Output the (X, Y) coordinate of the center of the cell containing the given text.  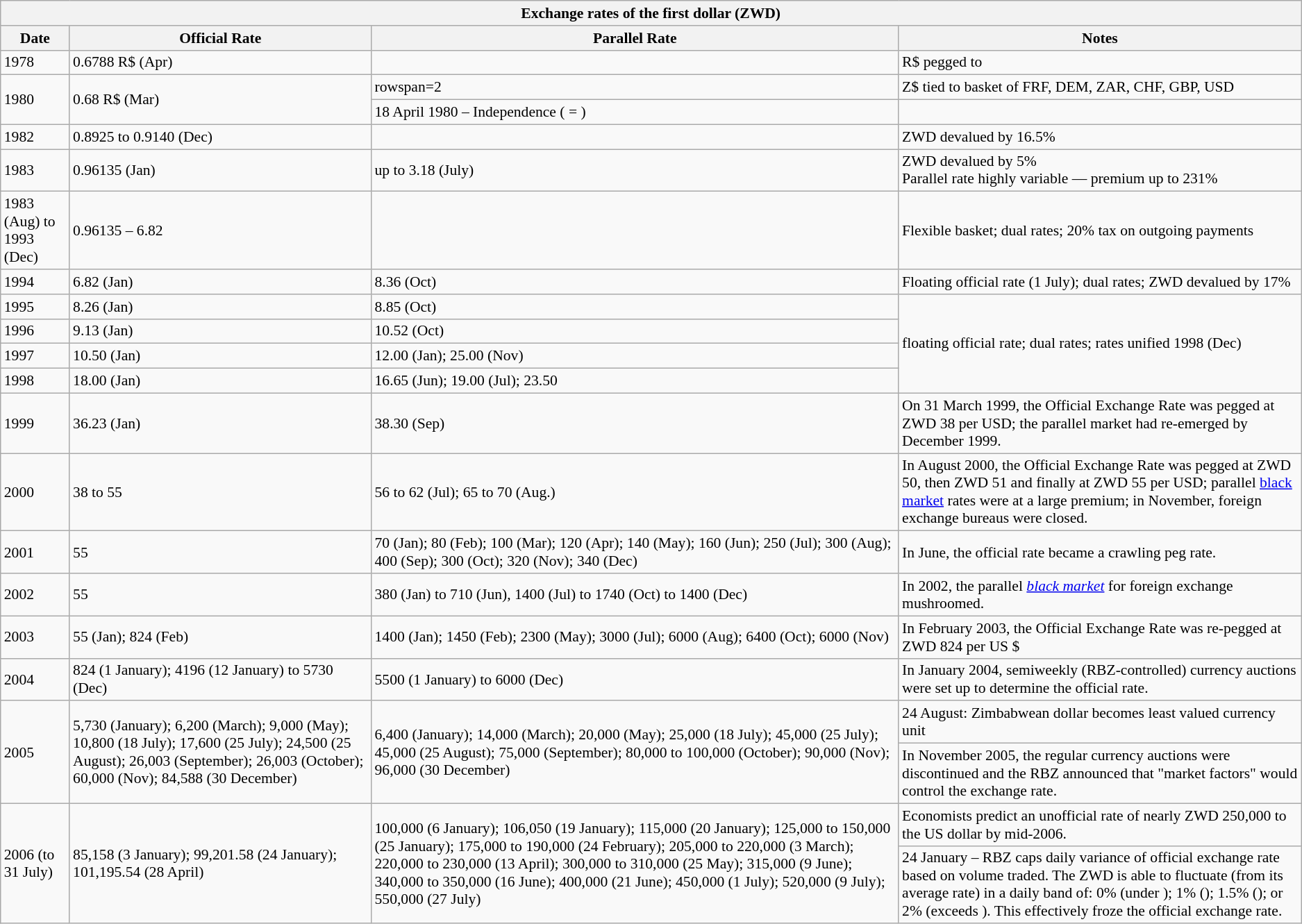
5500 (1 January) to 6000 (Dec) (635, 679)
85,158 (3 January); 99,201.58 (24 January); 101,195.54 (28 April) (220, 864)
8.36 (Oct) (635, 282)
2003 (35, 637)
0.68 R$ (Mar) (220, 100)
0.8925 to 0.9140 (Dec) (220, 137)
70 (Jan); 80 (Feb); 100 (Mar); 120 (Apr); 140 (May); 160 (Jun); 250 (Jul); 300 (Aug); 400 (Sep); 300 (Oct); 320 (Nov); 340 (Dec) (635, 553)
In November 2005, the regular currency auctions were discontinued and the RBZ announced that "market factors" would control the exchange rate. (1100, 773)
1994 (35, 282)
Date (35, 38)
1999 (35, 423)
1980 (35, 100)
1983 (35, 171)
0.96135 – 6.82 (220, 230)
Floating official rate (1 July); dual rates; ZWD devalued by 17% (1100, 282)
36.23 (Jan) (220, 423)
1996 (35, 331)
Exchange rates of the first dollar (ZWD) (651, 13)
On 31 March 1999, the Official Exchange Rate was pegged at ZWD 38 per USD; the parallel market had re-emerged by December 1999. (1100, 423)
10.50 (Jan) (220, 356)
2004 (35, 679)
0.6788 R$ (Apr) (220, 62)
R$ pegged to (1100, 62)
380 (Jan) to 710 (Jun), 1400 (Jul) to 1740 (Oct) to 1400 (Dec) (635, 594)
up to 3.18 (July) (635, 171)
In February 2003, the Official Exchange Rate was re-pegged at ZWD 824 per US $ (1100, 637)
0.96135 (Jan) (220, 171)
Economists predict an unofficial rate of nearly ZWD 250,000 to the US dollar by mid-2006. (1100, 825)
12.00 (Jan); 25.00 (Nov) (635, 356)
Z$ tied to basket of FRF, DEM, ZAR, CHF, GBP, USD (1100, 87)
1997 (35, 356)
824 (1 January); 4196 (12 January) to 5730 (Dec) (220, 679)
ZWD devalued by 16.5% (1100, 137)
rowspan=2 (635, 87)
18 April 1980 – Independence ( = ) (635, 112)
18.00 (Jan) (220, 381)
8.85 (Oct) (635, 307)
1998 (35, 381)
In June, the official rate became a crawling peg rate. (1100, 553)
ZWD devalued by 5%Parallel rate highly variable — premium up to 231% (1100, 171)
2002 (35, 594)
1400 (Jan); 1450 (Feb); 2300 (May); 3000 (Jul); 6000 (Aug); 6400 (Oct); 6000 (Nov) (635, 637)
2001 (35, 553)
2006 (to 31 July) (35, 864)
floating official rate; dual rates; rates unified 1998 (Dec) (1100, 344)
1995 (35, 307)
1978 (35, 62)
38 to 55 (220, 492)
24 August: Zimbabwean dollar becomes least valued currency unit (1100, 722)
2005 (35, 753)
In January 2004, semiweekly (RBZ-controlled) currency auctions were set up to determine the official rate. (1100, 679)
In 2002, the parallel black market for foreign exchange mushroomed. (1100, 594)
8.26 (Jan) (220, 307)
Notes (1100, 38)
56 to 62 (Jul); 65 to 70 (Aug.) (635, 492)
Official Rate (220, 38)
6.82 (Jan) (220, 282)
9.13 (Jan) (220, 331)
1983 (Aug) to 1993 (Dec) (35, 230)
38.30 (Sep) (635, 423)
1982 (35, 137)
Parallel Rate (635, 38)
Flexible basket; dual rates; 20% tax on outgoing payments (1100, 230)
55 (Jan); 824 (Feb) (220, 637)
16.65 (Jun); 19.00 (Jul); 23.50 (635, 381)
10.52 (Oct) (635, 331)
2000 (35, 492)
